Return the [x, y] coordinate for the center point of the cell that contains the specified text.  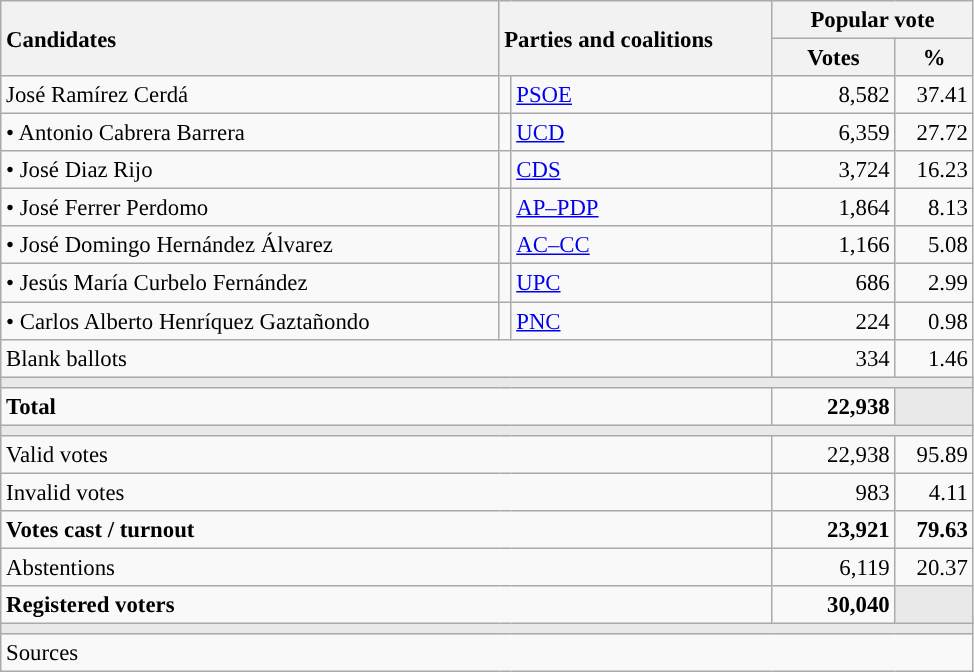
95.89 [934, 455]
% [934, 58]
CDS [642, 170]
37.41 [934, 95]
Valid votes [386, 455]
AP–PDP [642, 208]
1.46 [934, 358]
Invalid votes [386, 492]
Votes [834, 58]
16.23 [934, 170]
1,166 [834, 245]
• José Ferrer Perdomo [250, 208]
Votes cast / turnout [386, 530]
• José Domingo Hernández Álvarez [250, 245]
224 [834, 321]
Popular vote [872, 20]
20.37 [934, 567]
8,582 [834, 95]
Total [386, 406]
PNC [642, 321]
4.11 [934, 492]
Parties and coalitions [636, 38]
UPC [642, 283]
Blank ballots [386, 358]
Abstentions [386, 567]
PSOE [642, 95]
• Antonio Cabrera Barrera [250, 133]
6,119 [834, 567]
334 [834, 358]
27.72 [934, 133]
23,921 [834, 530]
5.08 [934, 245]
Registered voters [386, 605]
Sources [487, 653]
8.13 [934, 208]
AC–CC [642, 245]
3,724 [834, 170]
1,864 [834, 208]
6,359 [834, 133]
José Ramírez Cerdá [250, 95]
30,040 [834, 605]
UCD [642, 133]
686 [834, 283]
Candidates [250, 38]
0.98 [934, 321]
983 [834, 492]
79.63 [934, 530]
• Jesús María Curbelo Fernández [250, 283]
2.99 [934, 283]
• Carlos Alberto Henríquez Gaztañondo [250, 321]
• José Diaz Rijo [250, 170]
